Identify which cell holds the provided text, then report its [x, y] central coordinate. 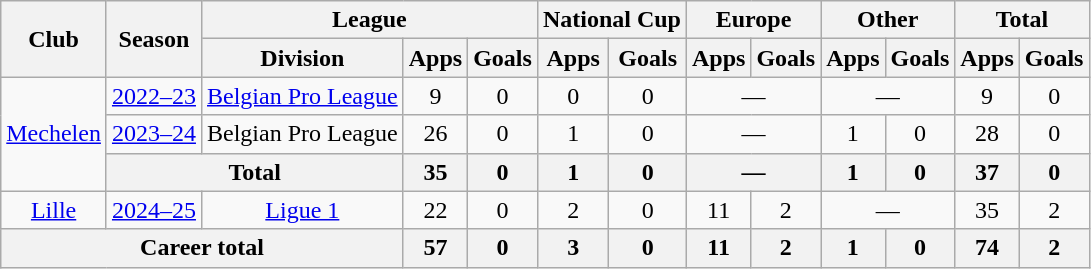
2022–23 [154, 96]
2023–24 [154, 134]
Ligue 1 [302, 210]
National Cup [612, 20]
57 [435, 248]
Lille [54, 210]
Club [54, 39]
2024–25 [154, 210]
Europe [753, 20]
League [369, 20]
37 [987, 172]
Division [302, 58]
Season [154, 39]
22 [435, 210]
26 [435, 134]
28 [987, 134]
Mechelen [54, 134]
Other [888, 20]
Career total [202, 248]
3 [573, 248]
74 [987, 248]
